Detect which cell encompasses the target text, then output its (X, Y) center coordinate. 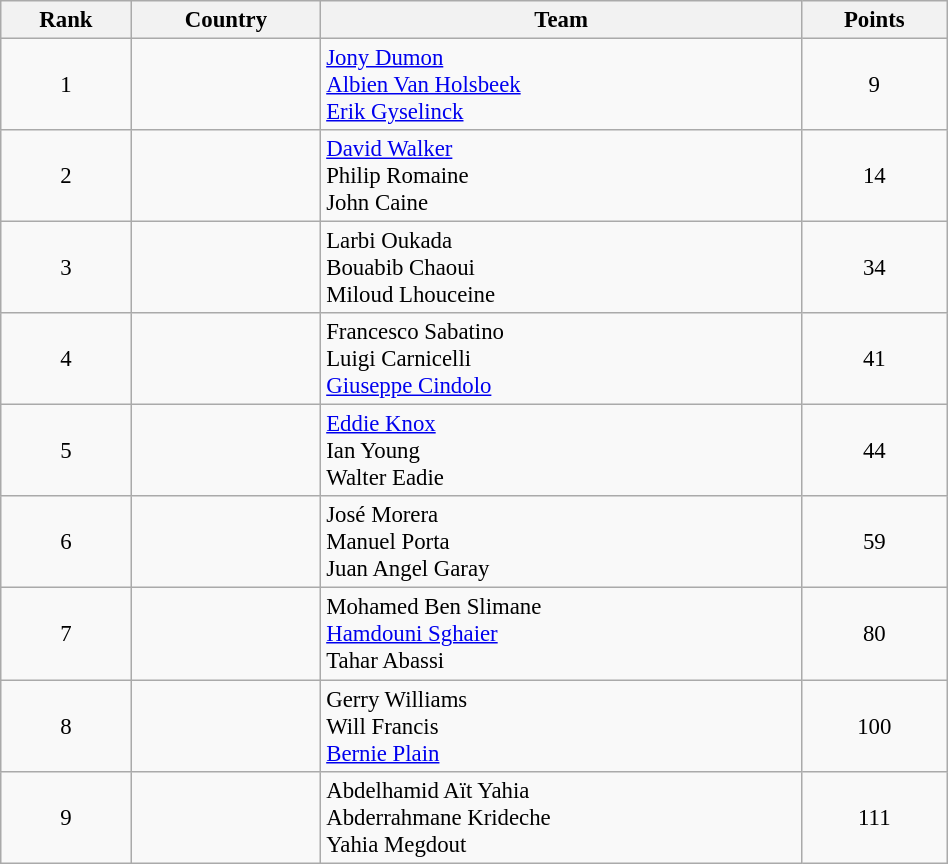
3 (66, 268)
1 (66, 85)
6 (66, 542)
Mohamed Ben SlimaneHamdouni SghaierTahar Abassi (561, 634)
7 (66, 634)
100 (874, 726)
Country (226, 20)
14 (874, 176)
Jony DumonAlbien Van HolsbeekErik Gyselinck (561, 85)
Francesco SabatinoLuigi CarnicelliGiuseppe Cindolo (561, 359)
8 (66, 726)
44 (874, 451)
Gerry WilliamsWill FrancisBernie Plain (561, 726)
4 (66, 359)
Team (561, 20)
David WalkerPhilip RomaineJohn Caine (561, 176)
80 (874, 634)
Points (874, 20)
Eddie KnoxIan YoungWalter Eadie (561, 451)
2 (66, 176)
59 (874, 542)
5 (66, 451)
Rank (66, 20)
111 (874, 817)
Abdelhamid Aït YahiaAbderrahmane KridecheYahia Megdout (561, 817)
34 (874, 268)
Larbi OukadaBouabib ChaouiMiloud Lhouceine (561, 268)
José MoreraManuel PortaJuan Angel Garay (561, 542)
41 (874, 359)
